From the cell containing the given text, extract its center point as (x, y) coordinate. 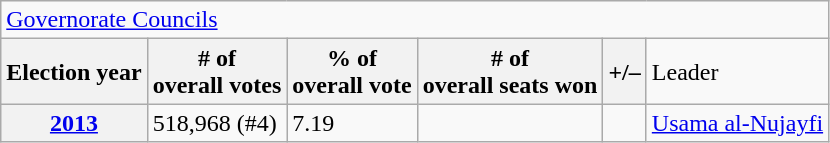
Election year (74, 72)
518,968 (#4) (217, 123)
Leader (737, 72)
% ofoverall vote (352, 72)
2013 (74, 123)
Governorate Councils (415, 20)
+/– (624, 72)
# ofoverall seats won (510, 72)
Usama al-Nujayfi (737, 123)
7.19 (352, 123)
# ofoverall votes (217, 72)
